Detect which cell encompasses the target text, then output its (x, y) center coordinate. 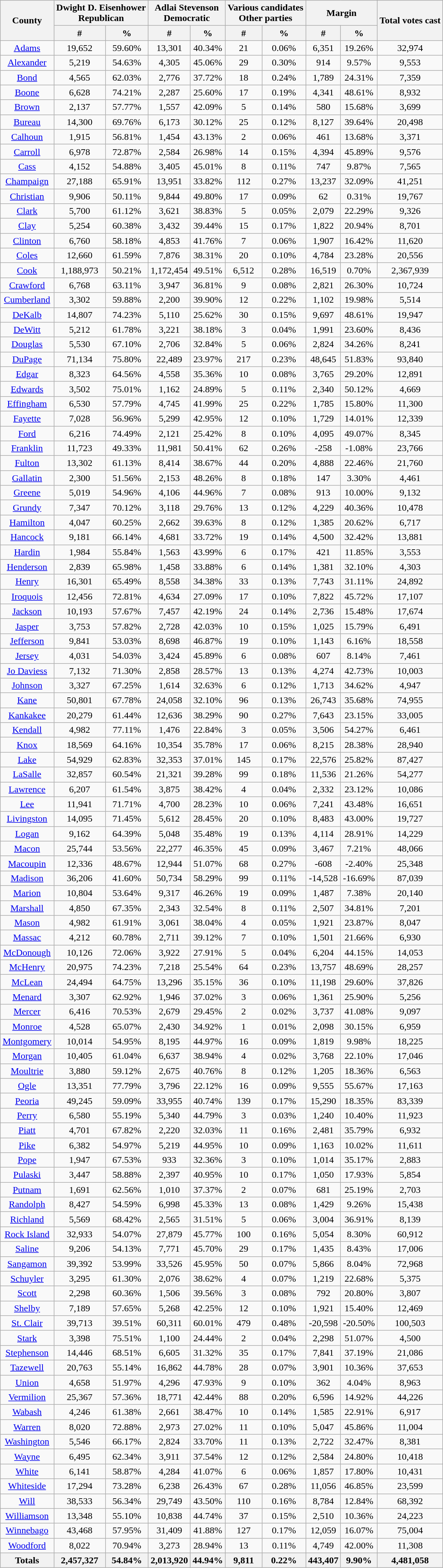
Hancock (27, 537)
23.28% (359, 256)
Dwight D. EisenhowerRepublican (101, 13)
6,216 (79, 434)
42.09% (208, 107)
41.76% (208, 241)
5,212 (79, 330)
Perry (27, 1115)
30.12% (208, 122)
33,005 (410, 715)
14 (244, 152)
60.38% (127, 226)
18,558 (410, 641)
6,917 (410, 1412)
4,212 (79, 938)
23.60% (359, 330)
67.82% (127, 1130)
17.93% (359, 1175)
Jefferson (27, 641)
12,456 (79, 596)
12,059 (323, 1531)
6,382 (79, 1145)
6,141 (79, 1471)
8,436 (410, 330)
45.95% (208, 1264)
16.07% (359, 1531)
41,251 (410, 181)
38.31% (208, 256)
7,218 (169, 967)
8,932 (410, 92)
6,351 (323, 48)
Sangamon (27, 1264)
Putnam (27, 1190)
6,998 (169, 1205)
Knox (27, 745)
59.88% (127, 300)
54,277 (410, 774)
1,691 (79, 1190)
13.68% (359, 137)
41.99% (208, 404)
Adams (27, 48)
28.57% (208, 670)
145 (244, 760)
4,106 (169, 493)
Various candidatesOther parties (266, 13)
2,973 (169, 1427)
24,058 (169, 700)
61.78% (127, 330)
72.88% (127, 1427)
12,660 (79, 256)
48,066 (410, 848)
5,110 (169, 315)
28.23% (208, 804)
7,201 (410, 908)
56.34% (127, 1501)
55.67% (359, 1086)
1,143 (323, 641)
64 (244, 967)
26,743 (323, 700)
37.19% (359, 1353)
3,424 (169, 656)
64.75% (127, 982)
9,841 (79, 641)
9.98% (359, 1041)
21.66% (359, 938)
43.48% (359, 804)
13,348 (79, 1516)
22.68% (359, 1279)
580 (323, 107)
20,556 (410, 256)
58.87% (127, 1471)
Margin (341, 13)
County (27, 20)
McHenry (27, 967)
-258 (323, 448)
28 (244, 1367)
9,206 (79, 1249)
1,822 (323, 226)
45.33% (208, 1205)
33.88% (208, 567)
Wayne (27, 1457)
51.56% (127, 478)
2,220 (169, 1130)
32.54% (208, 908)
43.13% (208, 137)
41.07% (208, 1471)
10,014 (79, 1041)
Cook (27, 270)
2,340 (323, 389)
Clay (27, 226)
61.59% (127, 256)
8,139 (410, 1219)
63.11% (127, 285)
6,563 (410, 1071)
30 (244, 315)
Logan (27, 834)
8.30% (359, 1234)
12,469 (410, 1308)
10,405 (79, 1056)
17,294 (79, 1486)
6,628 (79, 92)
7,241 (323, 804)
4,947 (410, 686)
9,844 (169, 196)
0.03% (284, 1115)
2,679 (169, 1012)
24,223 (410, 1516)
3,737 (323, 1012)
14,300 (79, 122)
34.81% (359, 908)
7,643 (323, 715)
65.07% (127, 1027)
4,031 (79, 656)
20.80% (359, 1293)
2,430 (169, 1027)
McLean (27, 982)
57.79% (127, 404)
7,132 (79, 670)
4,669 (410, 389)
4,114 (323, 834)
8,195 (169, 1041)
54.95% (127, 1041)
10,418 (410, 1457)
13,881 (410, 537)
23,766 (410, 448)
37.54% (208, 1457)
65.91% (127, 181)
15.40% (359, 1308)
54.88% (127, 166)
60.25% (127, 522)
13,757 (323, 967)
10,003 (410, 670)
61.91% (127, 923)
3,699 (410, 107)
6,416 (79, 1012)
17,046 (410, 1056)
32.47% (359, 1442)
42.95% (208, 418)
61.30% (127, 1279)
3,302 (79, 300)
9,906 (79, 196)
42.03% (208, 626)
Pope (27, 1160)
33.82% (208, 181)
56.81% (127, 137)
9,553 (410, 63)
24,494 (79, 982)
1,025 (323, 626)
4,246 (79, 1412)
28,257 (410, 967)
1,729 (323, 418)
22.10% (359, 1056)
45.72% (359, 596)
16,519 (323, 270)
8.43% (359, 1249)
1,163 (323, 1145)
15.80% (359, 404)
3,467 (323, 848)
21.26% (359, 774)
10,193 (79, 611)
11,300 (410, 404)
9,697 (323, 315)
1,435 (323, 1249)
443,407 (323, 1560)
35.78% (208, 745)
50,734 (169, 878)
4,305 (169, 63)
3,061 (169, 923)
Shelby (27, 1308)
Ford (27, 434)
44.94% (208, 1560)
2,367,939 (410, 270)
33,955 (169, 1101)
3,004 (323, 1219)
1,172,454 (169, 270)
8,345 (410, 434)
24.31% (359, 78)
35.15% (208, 982)
11,941 (79, 804)
17,006 (410, 1249)
Marion (27, 893)
Grundy (27, 508)
26.98% (208, 152)
2,013,920 (169, 1560)
83,339 (410, 1101)
Adlai StevensonDemocratic (187, 13)
4,095 (323, 434)
DeWitt (27, 330)
10.00% (359, 493)
3,502 (79, 389)
45.86% (359, 1427)
11,611 (410, 1145)
Macoupin (27, 863)
10,804 (79, 893)
35.17% (359, 1160)
3,901 (323, 1367)
53.56% (127, 848)
1,984 (79, 552)
18,771 (169, 1397)
46.87% (208, 641)
5,546 (79, 1442)
44 (244, 463)
1,102 (323, 300)
10,838 (169, 1516)
40.76% (208, 1071)
Mercer (27, 1012)
2,510 (323, 1516)
Douglas (27, 344)
67.53% (127, 1160)
9,162 (79, 834)
60,311 (169, 1323)
9,555 (323, 1086)
Livingston (27, 819)
Vermilion (27, 1397)
5,048 (169, 834)
50,801 (79, 700)
6,207 (79, 789)
29.60% (359, 982)
18,569 (79, 745)
3,880 (79, 1071)
1,915 (79, 137)
67.25% (127, 686)
9.26% (359, 1205)
4,394 (323, 152)
Lawrence (27, 789)
21,086 (410, 1353)
48.26% (208, 478)
4,303 (410, 567)
6,978 (79, 152)
8,323 (79, 374)
14,229 (410, 834)
11,198 (323, 982)
18,225 (410, 1041)
34.92% (208, 1027)
Effingham (27, 404)
Mason (27, 923)
LaSalle (27, 774)
4,701 (79, 1130)
57.95% (127, 1531)
67.10% (127, 344)
1,563 (169, 552)
Henry (27, 582)
0.26% (284, 448)
Ogle (27, 1086)
41.08% (359, 1012)
44,226 (410, 1397)
2,858 (169, 670)
23.97% (208, 359)
44.95% (208, 1145)
12.84% (359, 1501)
Hardin (27, 552)
3,327 (79, 686)
2,711 (169, 938)
Jersey (27, 656)
44.96% (208, 493)
73.28% (127, 1486)
8,483 (323, 819)
Crawford (27, 285)
39.51% (127, 1323)
6,238 (169, 1486)
2,153 (169, 478)
8,381 (410, 1442)
37,826 (410, 982)
Warren (27, 1427)
DuPage (27, 359)
27.91% (208, 952)
913 (323, 493)
4.04% (359, 1383)
45.06% (208, 63)
23,599 (410, 1486)
6.16% (359, 641)
10,354 (169, 745)
69.76% (127, 122)
Will (27, 1501)
Franklin (27, 448)
37.72% (208, 78)
16,862 (169, 1367)
3,911 (169, 1457)
20,975 (79, 967)
74,955 (410, 700)
29,749 (169, 1501)
-20.50% (359, 1323)
6,512 (244, 270)
Calhoun (27, 137)
39,713 (79, 1323)
38.18% (208, 330)
4,528 (79, 1027)
11.85% (359, 552)
32.63% (208, 686)
56.96% (127, 418)
4,850 (79, 908)
25.42% (208, 434)
42.19% (208, 611)
3,768 (323, 1056)
Greene (27, 493)
5,514 (410, 300)
127 (244, 1531)
461 (323, 137)
1,785 (323, 404)
13,351 (79, 1086)
68,392 (410, 1501)
22.91% (359, 1412)
20,498 (410, 122)
32.36% (208, 1160)
49.33% (127, 448)
Jasper (27, 626)
2,839 (79, 567)
49,245 (79, 1101)
28.91% (359, 834)
15 (244, 226)
Union (27, 1383)
100 (244, 1234)
Macon (27, 848)
46.26% (208, 893)
54.84% (127, 1560)
0.30% (284, 63)
9.87% (359, 166)
1,501 (323, 938)
1,476 (169, 730)
67 (244, 1486)
4,749 (323, 1545)
96 (244, 700)
21,321 (169, 774)
41.88% (208, 1531)
49.51% (208, 270)
3,875 (169, 789)
5,700 (79, 211)
2,722 (323, 1442)
33.72% (208, 537)
22.46% (359, 463)
71.45% (127, 819)
3,753 (79, 626)
10,431 (410, 1471)
8,020 (79, 1427)
0.19% (284, 92)
4,461 (410, 478)
2,397 (169, 1175)
1,219 (323, 1279)
6,930 (410, 938)
5,375 (410, 1279)
24.80% (359, 1457)
25,367 (79, 1397)
14,446 (79, 1353)
77.11% (127, 730)
14.92% (359, 1397)
7,359 (410, 78)
11,308 (410, 1545)
7,822 (323, 596)
38.94% (208, 1056)
43.00% (359, 819)
Total votes cast (410, 20)
21,760 (410, 463)
9,097 (410, 1012)
14,095 (79, 819)
22,489 (169, 359)
5,019 (79, 493)
Woodford (27, 1545)
54.27% (359, 730)
14,053 (410, 952)
23.15% (359, 715)
1,100 (169, 1338)
66.17% (127, 1442)
57.77% (127, 107)
17.80% (359, 1471)
11,536 (323, 774)
Moultrie (27, 1071)
3,621 (169, 211)
2,287 (169, 92)
30.15% (359, 1027)
39.44% (208, 226)
5,268 (169, 1308)
32,857 (79, 774)
2,776 (169, 78)
7,347 (79, 508)
Rock Island (27, 1234)
100,503 (410, 1323)
68.51% (127, 1353)
48,645 (323, 359)
6,461 (410, 730)
53.99% (127, 1264)
19.26% (359, 48)
1,557 (169, 107)
Clinton (27, 241)
22.12% (208, 1086)
31,409 (169, 1531)
20.62% (359, 522)
4,745 (169, 404)
43.50% (208, 1501)
4,152 (79, 166)
54.97% (127, 1145)
17,674 (410, 611)
50.41% (208, 448)
7,771 (169, 1249)
1,188,973 (79, 270)
8,414 (169, 463)
9,576 (410, 152)
11,923 (410, 1115)
13,302 (79, 463)
362 (323, 1383)
40.36% (359, 508)
44.79% (208, 1115)
33,526 (169, 1264)
Saline (27, 1249)
39.56% (208, 1293)
55.10% (127, 1516)
71.30% (127, 670)
11,981 (169, 448)
Boone (27, 92)
54,929 (79, 760)
7,565 (410, 166)
38.04% (208, 923)
Jackson (27, 611)
1,991 (323, 330)
25.90% (359, 997)
37.37% (208, 1190)
1,789 (323, 78)
51.97% (127, 1383)
32,353 (169, 760)
61.54% (127, 789)
Edgar (27, 374)
55.84% (127, 552)
Tazewell (27, 1367)
23.12% (359, 789)
Stephenson (27, 1353)
11,723 (79, 448)
28.45% (208, 819)
19,767 (410, 196)
Washington (27, 1442)
9,132 (410, 493)
2,728 (169, 626)
39.63% (208, 522)
Carroll (27, 152)
8,047 (410, 923)
1,946 (169, 997)
32.09% (359, 181)
5,299 (169, 418)
65.49% (127, 582)
3,765 (323, 374)
16.42% (359, 241)
2,662 (169, 522)
DeKalb (27, 315)
1,429 (323, 1205)
Lake (27, 760)
1,454 (169, 137)
32,974 (410, 48)
20,140 (410, 893)
62.83% (127, 760)
61.38% (127, 1412)
68 (244, 863)
8,241 (410, 344)
37 (244, 1516)
9,811 (244, 1560)
59.09% (127, 1101)
62.56% (127, 1190)
35.79% (359, 1130)
8.14% (359, 656)
6,173 (169, 122)
25.60% (208, 92)
55.14% (127, 1367)
45.70% (208, 1249)
4,341 (323, 92)
3,221 (169, 330)
6,204 (323, 952)
70.12% (127, 508)
792 (323, 1293)
Champaign (27, 181)
3,371 (410, 137)
Johnson (27, 686)
41.60% (127, 878)
2,706 (169, 344)
58.88% (127, 1175)
27,879 (169, 1234)
8,701 (410, 226)
Winnebago (27, 1531)
-20,598 (323, 1323)
70.53% (127, 1012)
31.32% (208, 1353)
45.77% (208, 1234)
38.29% (208, 715)
6,768 (79, 285)
16,651 (410, 804)
3,432 (169, 226)
8,215 (323, 745)
32.84% (208, 344)
59.60% (127, 48)
75.51% (127, 1338)
6,717 (410, 522)
65.98% (127, 567)
-16.69% (359, 878)
2,675 (169, 1071)
74.49% (127, 434)
5,047 (323, 1427)
77.79% (127, 1086)
37.01% (208, 760)
31.51% (208, 1219)
747 (323, 166)
40.95% (208, 1175)
Edwards (27, 389)
2,098 (323, 1027)
Madison (27, 878)
12,336 (79, 863)
4,296 (169, 1383)
27.09% (208, 596)
19.98% (359, 300)
75,004 (410, 1531)
681 (323, 1190)
8,698 (169, 641)
22,277 (169, 848)
2,736 (323, 611)
4,634 (169, 596)
5,612 (169, 819)
72.06% (127, 952)
12,944 (169, 863)
67.78% (127, 700)
39.64% (359, 122)
60.78% (127, 938)
49.07% (359, 434)
7,189 (79, 1308)
57.36% (127, 1397)
25.62% (208, 315)
38.67% (208, 463)
6,530 (79, 404)
38.83% (208, 211)
15,290 (323, 1101)
15.79% (359, 626)
50.12% (359, 389)
1,614 (169, 686)
4,481,058 (410, 1560)
42.44% (208, 1397)
20,279 (79, 715)
4,274 (323, 670)
40.34% (208, 48)
28.94% (208, 1545)
60.01% (208, 1323)
47.93% (208, 1383)
5,340 (169, 1115)
17,163 (410, 1086)
36 (244, 982)
5,254 (79, 226)
60,912 (410, 1234)
Wabash (27, 1412)
15.68% (359, 107)
29.20% (359, 374)
2,821 (323, 285)
40.74% (208, 1101)
37,653 (410, 1367)
2,565 (169, 1219)
39.28% (208, 774)
72.81% (127, 596)
38.42% (208, 789)
5,530 (79, 344)
61.44% (127, 715)
22.84% (208, 730)
22,576 (323, 760)
74.21% (127, 92)
3,118 (169, 508)
1,010 (169, 1190)
479 (244, 1323)
35 (244, 1353)
1,585 (323, 1412)
Brown (27, 107)
6,495 (79, 1457)
20.94% (359, 226)
12,339 (410, 418)
66.14% (127, 537)
11,620 (410, 241)
3,947 (169, 285)
54.07% (127, 1234)
36.91% (359, 1219)
6,605 (169, 1353)
2,137 (79, 107)
Alexander (27, 63)
32.42% (359, 537)
24.89% (208, 389)
2,883 (410, 1160)
46.85% (359, 1486)
57.82% (127, 626)
38,533 (79, 1501)
Clark (27, 211)
Bond (27, 78)
Randolph (27, 1205)
33 (244, 582)
7.38% (359, 893)
217 (244, 359)
18 (244, 78)
Massac (27, 938)
18.36% (359, 1071)
Coles (27, 256)
25.82% (359, 760)
19,727 (410, 819)
10,126 (79, 952)
2,481 (323, 1130)
Marshall (27, 908)
71,134 (79, 359)
36,206 (79, 878)
39.12% (208, 938)
57.67% (127, 611)
24 (244, 611)
1,240 (323, 1115)
43.99% (208, 552)
2,300 (79, 478)
45 (244, 848)
10.02% (359, 1145)
61.04% (127, 1056)
1,819 (323, 1041)
10.40% (359, 1115)
54.96% (127, 493)
1,050 (323, 1175)
50 (244, 1264)
48.67% (127, 863)
2,121 (169, 434)
8,558 (169, 582)
1 (244, 1027)
32,933 (79, 1234)
4,700 (169, 804)
1,205 (323, 1071)
26.30% (359, 285)
Lee (27, 804)
1,381 (323, 567)
Cass (27, 166)
48.69% (359, 967)
Fayette (27, 418)
4,047 (79, 522)
58.18% (127, 241)
43,468 (79, 1531)
37.02% (208, 997)
McDonough (27, 952)
57.65% (127, 1308)
34.62% (359, 686)
Hamilton (27, 522)
Monroe (27, 1027)
2,200 (169, 300)
4,658 (79, 1383)
3,295 (79, 1279)
54.59% (127, 1205)
147 (323, 478)
5,866 (323, 1264)
11,056 (323, 1486)
4,284 (169, 1471)
8,022 (79, 1545)
62.03% (127, 78)
Jo Daviess (27, 670)
42.00% (359, 1545)
24,892 (410, 582)
7,743 (323, 582)
9,326 (410, 211)
59.12% (127, 1071)
39.90% (208, 300)
53.64% (127, 893)
3,398 (79, 1338)
Kane (27, 700)
7,028 (79, 418)
13,237 (323, 181)
64.39% (127, 834)
38.62% (208, 1279)
White (27, 1471)
3,447 (79, 1175)
27,188 (79, 181)
2,079 (323, 211)
33.70% (208, 1442)
14,807 (79, 315)
29.45% (208, 1012)
Iroquois (27, 596)
4,853 (169, 241)
25.19% (359, 1190)
Morgan (27, 1056)
5,054 (323, 1234)
6,637 (169, 1056)
0.48% (284, 1323)
139 (244, 1101)
Williamson (27, 1516)
8.04% (359, 1264)
55.19% (127, 1115)
67.35% (127, 908)
34.38% (208, 582)
1,361 (323, 997)
5,854 (410, 1175)
93,840 (410, 359)
60.54% (127, 774)
5,256 (410, 997)
21 (244, 48)
54.03% (127, 656)
19,652 (79, 48)
Pulaski (27, 1175)
Gallatin (27, 478)
Totals (27, 1560)
28,940 (410, 745)
Menard (27, 997)
44.74% (208, 1516)
24.44% (208, 1338)
14.01% (359, 418)
12,636 (169, 715)
3,506 (323, 730)
23.87% (359, 923)
35.68% (359, 700)
4,565 (79, 78)
1,713 (323, 686)
9,317 (169, 893)
22.29% (359, 211)
0.24% (284, 78)
9.90% (359, 1560)
4,681 (169, 537)
5,569 (79, 1219)
35.48% (208, 834)
90 (244, 715)
38.47% (208, 1412)
933 (169, 1160)
61.13% (127, 463)
62.92% (127, 997)
7,457 (169, 611)
2,507 (323, 908)
50.11% (127, 196)
28.38% (359, 745)
6,596 (323, 1397)
31.11% (359, 582)
3,405 (169, 166)
10,478 (410, 508)
7,841 (323, 1353)
2,703 (410, 1190)
11,004 (410, 1427)
16,301 (79, 582)
19,947 (410, 315)
53.03% (127, 641)
88 (244, 1397)
54.63% (127, 63)
Montgomery (27, 1041)
Schuyler (27, 1279)
26.43% (208, 1486)
7,876 (169, 256)
1,857 (323, 1471)
2,076 (169, 1279)
1,014 (323, 1160)
58.29% (208, 878)
32.03% (208, 1130)
3,307 (79, 997)
0.31% (359, 196)
Fulton (27, 463)
1,947 (79, 1160)
4,229 (323, 508)
1,162 (169, 389)
Richland (27, 1219)
64.56% (127, 374)
68.42% (127, 1219)
70.94% (127, 1545)
6,491 (410, 626)
8,127 (323, 122)
49.80% (208, 196)
39,392 (79, 1264)
51.83% (359, 359)
7,461 (410, 656)
914 (323, 63)
10,086 (410, 789)
1,385 (323, 522)
46.35% (208, 848)
13,296 (169, 982)
25.54% (208, 967)
42.25% (208, 1308)
42.73% (359, 670)
2,661 (169, 1412)
1,506 (169, 1293)
3.30% (359, 478)
44.15% (359, 952)
4,888 (323, 463)
-1.08% (359, 448)
18.35% (359, 1101)
Kankakee (27, 715)
-2.40% (359, 863)
0.70% (359, 270)
7.21% (359, 848)
421 (323, 552)
8,427 (79, 1205)
4,558 (169, 374)
110 (244, 1501)
112 (244, 181)
15,438 (410, 1205)
17,107 (410, 596)
-608 (323, 863)
Henderson (27, 567)
87,427 (410, 760)
64.16% (127, 745)
61.12% (127, 211)
13,951 (169, 181)
72,968 (410, 1264)
35.36% (208, 374)
Whiteside (27, 1486)
Peoria (27, 1101)
Scott (27, 1293)
12,891 (410, 374)
87,039 (410, 878)
2,332 (323, 789)
4,784 (323, 256)
2,343 (169, 908)
36.81% (208, 285)
9,181 (79, 537)
6,760 (79, 241)
13,301 (169, 48)
71.71% (127, 804)
50.21% (127, 270)
0.01% (284, 1027)
Kendall (27, 730)
-14,528 (323, 878)
75.01% (127, 389)
Bureau (27, 122)
6,959 (410, 1027)
75.80% (127, 359)
27.02% (208, 1427)
25,744 (79, 848)
1,487 (323, 893)
44.78% (208, 1367)
607 (323, 656)
1,907 (323, 241)
34.26% (359, 344)
Cumberland (27, 300)
8,963 (410, 1383)
Piatt (27, 1130)
60.36% (127, 1293)
25,348 (410, 863)
20,763 (79, 1367)
15.48% (359, 611)
Christian (27, 196)
72.87% (127, 152)
3,273 (169, 1545)
Stark (27, 1338)
St. Clair (27, 1323)
Pike (27, 1145)
6,932 (410, 1130)
29.76% (208, 508)
45.01% (208, 166)
9.57% (359, 63)
3,922 (169, 952)
1,458 (169, 567)
8,784 (323, 1501)
54.13% (127, 1249)
3,796 (169, 1086)
3,553 (410, 552)
62.34% (127, 1457)
44.97% (208, 1041)
10,724 (410, 285)
2,457,327 (79, 1560)
3,807 (410, 1293)
6,580 (79, 1115)
